From the cell containing the given text, extract its center point as [x, y] coordinate. 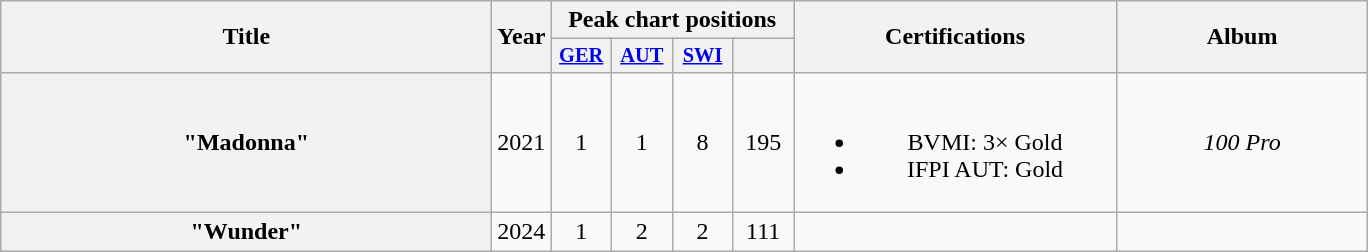
SWI [702, 56]
"Wunder" [246, 232]
GER [582, 56]
100 Pro [1242, 142]
"Madonna" [246, 142]
Title [246, 37]
AUT [642, 56]
195 [764, 142]
111 [764, 232]
Peak chart positions [672, 20]
2021 [522, 142]
Certifications [956, 37]
8 [702, 142]
2024 [522, 232]
Album [1242, 37]
Year [522, 37]
BVMI: 3× GoldIFPI AUT: Gold [956, 142]
